For the text-containing cell, return its midpoint in (X, Y) coordinate format. 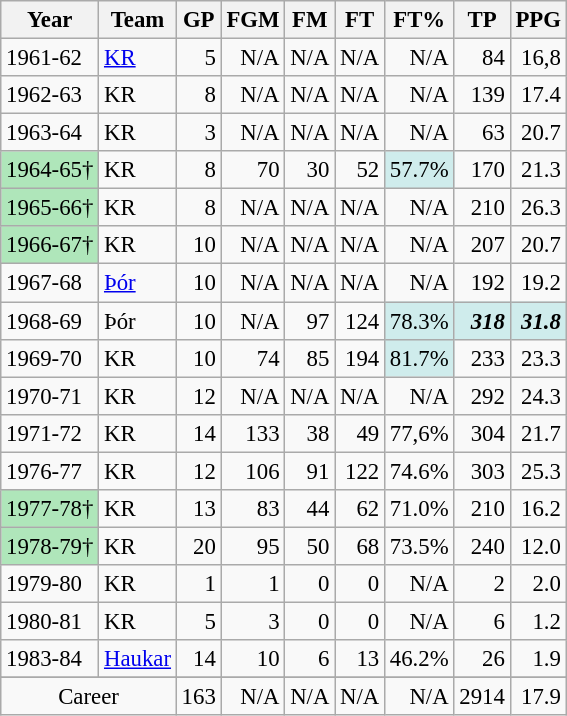
1.9 (538, 659)
2.0 (538, 584)
1964-65† (50, 170)
FT (360, 20)
12.0 (538, 546)
207 (482, 245)
1970-71 (50, 396)
97 (310, 321)
1965-66† (50, 208)
PPG (538, 20)
TP (482, 20)
70 (253, 170)
31.8 (538, 321)
2914 (482, 697)
91 (310, 471)
304 (482, 433)
139 (482, 95)
17.9 (538, 697)
44 (310, 509)
49 (360, 433)
1976-77 (50, 471)
1966-67† (50, 245)
30 (310, 170)
21.3 (538, 170)
FM (310, 20)
46.2% (418, 659)
163 (198, 697)
52 (360, 170)
71.0% (418, 509)
84 (482, 58)
133 (253, 433)
57.7% (418, 170)
303 (482, 471)
74.6% (418, 471)
38 (310, 433)
23.3 (538, 358)
318 (482, 321)
1962-63 (50, 95)
77,6% (418, 433)
81.7% (418, 358)
Career (89, 697)
74 (253, 358)
2 (482, 584)
1968-69 (50, 321)
1967-68 (50, 283)
26.3 (538, 208)
Year (50, 20)
FGM (253, 20)
16,8 (538, 58)
122 (360, 471)
21.7 (538, 433)
194 (360, 358)
25.3 (538, 471)
233 (482, 358)
1961-62 (50, 58)
192 (482, 283)
19.2 (538, 283)
Team (138, 20)
1969-70 (50, 358)
1983-84 (50, 659)
GP (198, 20)
292 (482, 396)
68 (360, 546)
83 (253, 509)
73.5% (418, 546)
1980-81 (50, 621)
1.2 (538, 621)
63 (482, 133)
124 (360, 321)
106 (253, 471)
95 (253, 546)
20 (198, 546)
17.4 (538, 95)
1971-72 (50, 433)
170 (482, 170)
FT% (418, 20)
78.3% (418, 321)
1977-78† (50, 509)
24.3 (538, 396)
16.2 (538, 509)
62 (360, 509)
Haukar (138, 659)
1979-80 (50, 584)
50 (310, 546)
1978-79† (50, 546)
85 (310, 358)
26 (482, 659)
1963-64 (50, 133)
240 (482, 546)
